Extract the (x, y) coordinate from the center of the cell holding the provided text.  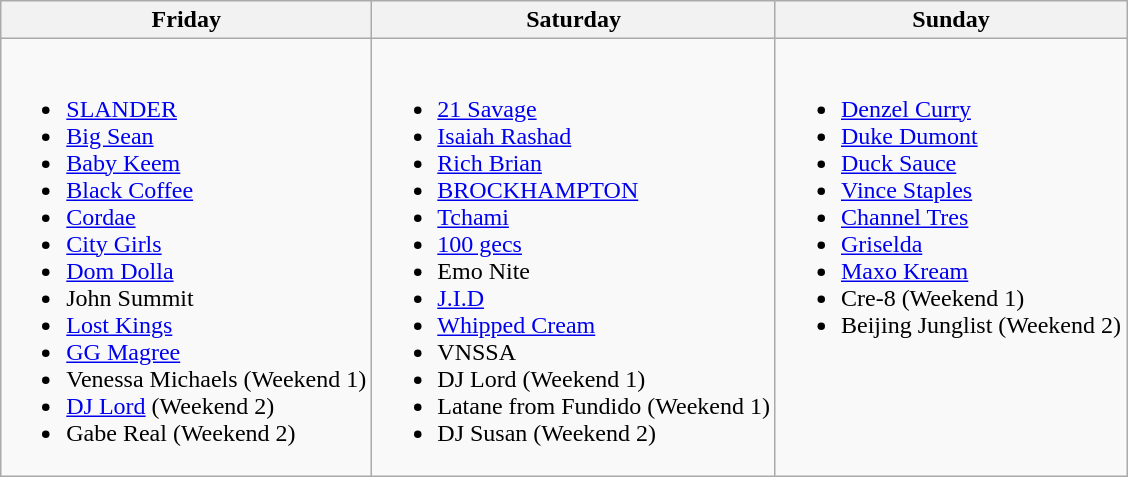
Denzel CurryDuke DumontDuck SauceVince StaplesChannel TresGriseldaMaxo KreamCre-8 (Weekend 1)Beijing Junglist (Weekend 2) (950, 258)
Sunday (950, 20)
Friday (186, 20)
Saturday (574, 20)
